Find where the given text appears and provide that cell's center as [X, Y] coordinate. 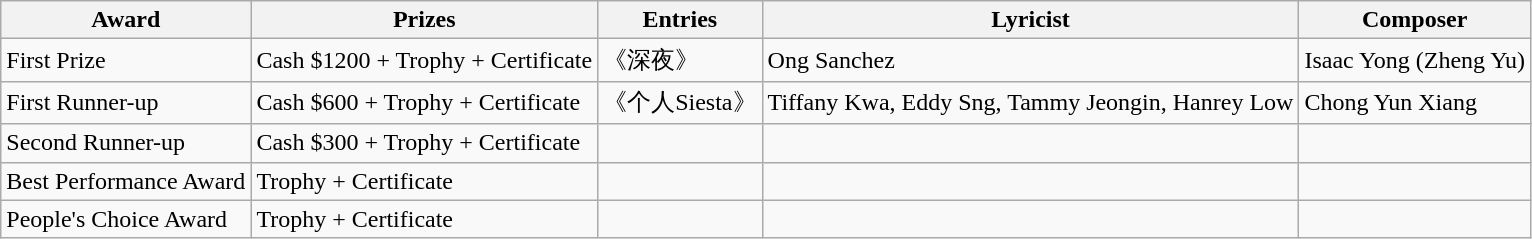
《个人Siesta》 [680, 102]
Chong Yun Xiang [1414, 102]
Tiffany Kwa, Eddy Sng, Tammy Jeongin, Hanrey Low [1030, 102]
Best Performance Award [126, 181]
Cash $300 + Trophy + Certificate [424, 143]
Ong Sanchez [1030, 60]
Second Runner-up [126, 143]
Entries [680, 20]
Prizes [424, 20]
First Prize [126, 60]
Cash $600 + Trophy + Certificate [424, 102]
Composer [1414, 20]
Isaac Yong (Zheng Yu) [1414, 60]
Lyricist [1030, 20]
《深夜》 [680, 60]
Award [126, 20]
First Runner-up [126, 102]
Cash $1200 + Trophy + Certificate [424, 60]
People's Choice Award [126, 219]
